Search for the cell housing the specified text and yield its [x, y] center coordinate. 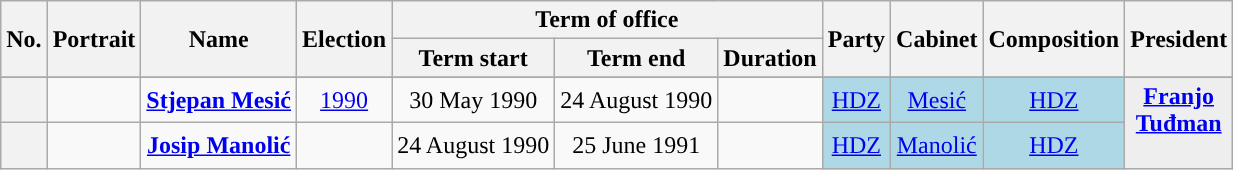
1990 [344, 100]
Manolić [937, 146]
Election [344, 39]
30 May 1990 [474, 100]
FranjoTuđman [1179, 123]
Term end [636, 58]
Josip Manolić [219, 146]
Mesić [937, 100]
25 June 1991 [636, 146]
Duration [770, 58]
President [1179, 39]
Portrait [94, 39]
No. [24, 39]
Stjepan Mesić [219, 100]
Term of office [608, 20]
Cabinet [937, 39]
Party [856, 39]
Term start [474, 58]
Composition [1054, 39]
Name [219, 39]
